Identify which cell holds the provided text, then report its [X, Y] central coordinate. 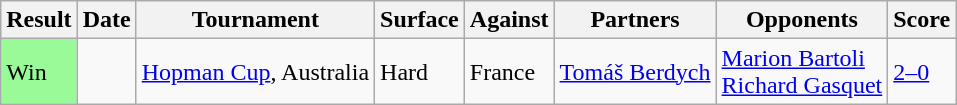
Opponents [802, 20]
Tournament [255, 20]
Marion BartoliRichard Gasquet [802, 72]
2–0 [922, 72]
Win [39, 72]
Date [106, 20]
Hopman Cup, Australia [255, 72]
Partners [635, 20]
Result [39, 20]
France [509, 72]
Tomáš Berdych [635, 72]
Against [509, 20]
Hard [420, 72]
Surface [420, 20]
Score [922, 20]
